Search for the cell housing the specified text and yield its (X, Y) center coordinate. 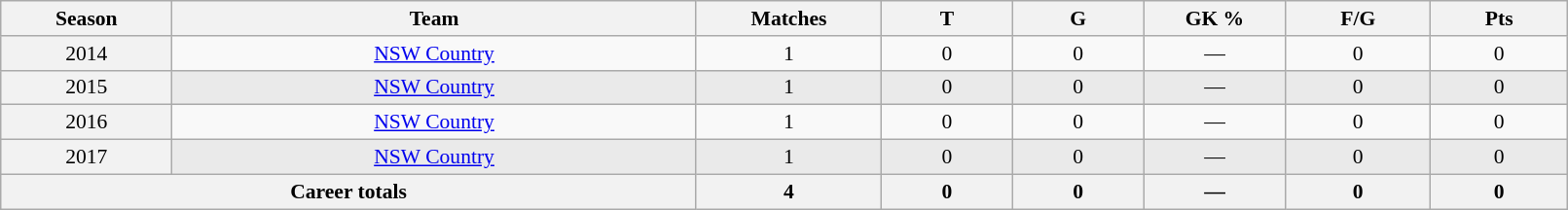
Season (87, 18)
Team (434, 18)
4 (788, 192)
2016 (87, 122)
G (1078, 18)
Pts (1499, 18)
Career totals (348, 192)
2014 (87, 53)
GK % (1215, 18)
F/G (1358, 18)
T (948, 18)
2015 (87, 87)
2017 (87, 157)
Matches (788, 18)
